Extract the [x, y] coordinate from the center of the cell holding the provided text.  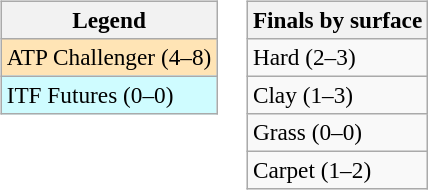
Clay (1–3) [337, 95]
Hard (2–3) [337, 57]
Legend [108, 20]
Carpet (1–2) [337, 171]
ITF Futures (0–0) [108, 95]
Grass (0–0) [337, 133]
ATP Challenger (4–8) [108, 57]
Finals by surface [337, 20]
